From the cell containing the given text, extract its center point as (x, y) coordinate. 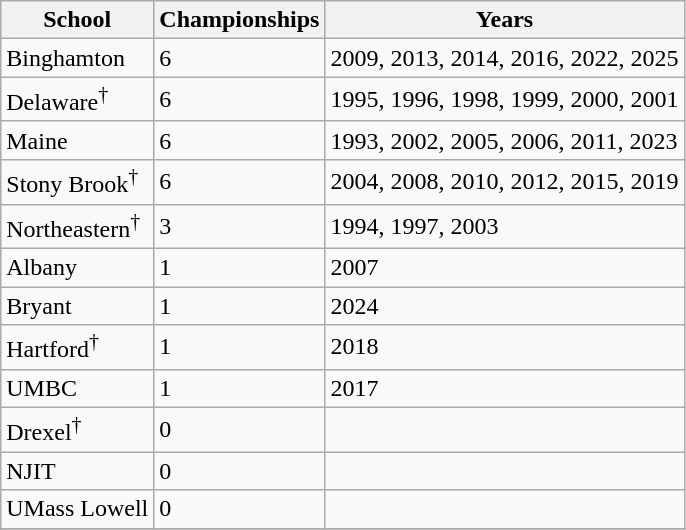
UMass Lowell (78, 509)
UMBC (78, 388)
Binghamton (78, 58)
Northeastern† (78, 226)
NJIT (78, 471)
2004, 2008, 2010, 2012, 2015, 2019 (504, 182)
2018 (504, 348)
2017 (504, 388)
1994, 1997, 2003 (504, 226)
Championships (240, 20)
Hartford† (78, 348)
2007 (504, 268)
1993, 2002, 2005, 2006, 2011, 2023 (504, 140)
Drexel† (78, 430)
1995, 1996, 1998, 1999, 2000, 2001 (504, 100)
Years (504, 20)
3 (240, 226)
Stony Brook† (78, 182)
Delaware† (78, 100)
2024 (504, 306)
School (78, 20)
Maine (78, 140)
Bryant (78, 306)
2009, 2013, 2014, 2016, 2022, 2025 (504, 58)
Albany (78, 268)
